Scan for the cell matching the given text and deliver its [x, y] coordinate at center. 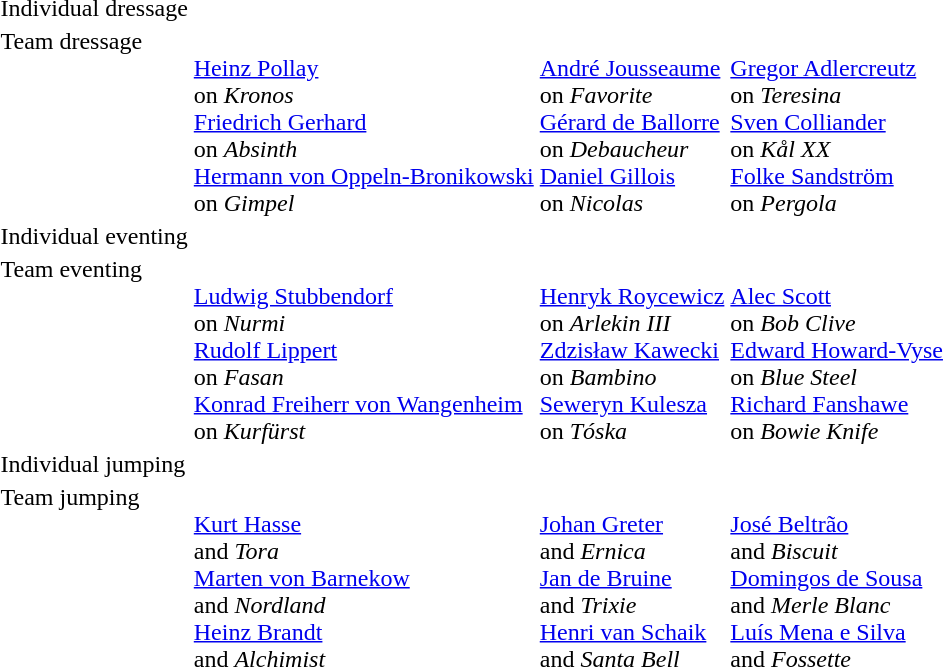
Ludwig Stubbendorf on Nurmi Rudolf Lippert on Fasan Konrad Freiherr von Wangenheim on Kurfürst [364, 350]
Henryk Roycewicz on Arlekin III Zdzisław Kawecki on Bambino Seweryn Kulesza on Tóska [632, 350]
André Jousseaume on Favorite Gérard de Ballorre on Debaucheur Daniel Gillois on Nicolas [632, 122]
Heinz Pollay on Kronos Friedrich Gerhard on Absinth Hermann von Oppeln-Bronikowski on Gimpel [364, 122]
